Output the (X, Y) coordinate of the center of the cell containing the given text.  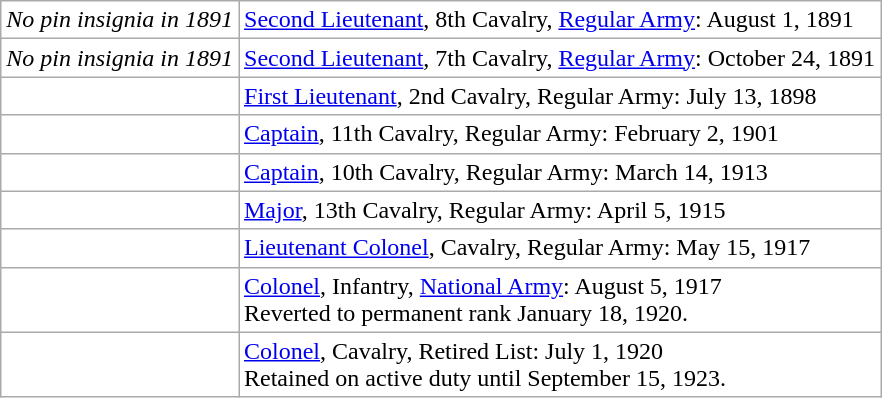
Major, 13th Cavalry, Regular Army: April 5, 1915 (559, 210)
Second Lieutenant, 7th Cavalry, Regular Army: October 24, 1891 (559, 58)
Captain, 10th Cavalry, Regular Army: March 14, 1913 (559, 172)
Captain, 11th Cavalry, Regular Army: February 2, 1901 (559, 134)
Colonel, Infantry, National Army: August 5, 1917 Reverted to permanent rank January 18, 1920. (559, 300)
Colonel, Cavalry, Retired List: July 1, 1920 Retained on active duty until September 15, 1923. (559, 364)
First Lieutenant, 2nd Cavalry, Regular Army: July 13, 1898 (559, 96)
Second Lieutenant, 8th Cavalry, Regular Army: August 1, 1891 (559, 20)
Lieutenant Colonel, Cavalry, Regular Army: May 15, 1917 (559, 248)
